From the cell containing the given text, extract its center point as (X, Y) coordinate. 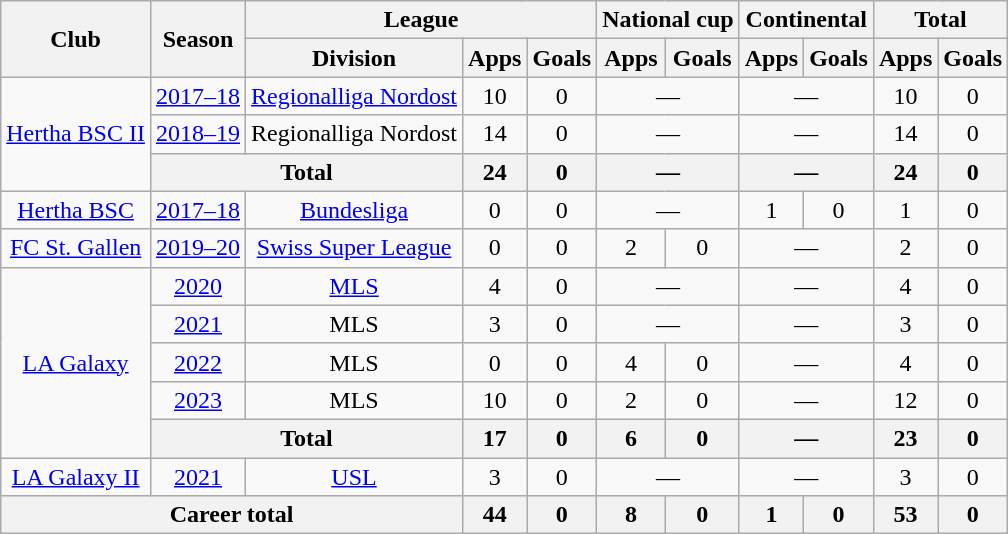
2022 (198, 362)
Division (354, 58)
Hertha BSC (76, 210)
LA Galaxy II (76, 477)
17 (495, 438)
LA Galaxy (76, 362)
8 (631, 515)
53 (905, 515)
Continental (806, 20)
FC St. Gallen (76, 248)
6 (631, 438)
National cup (668, 20)
Hertha BSC II (76, 134)
12 (905, 400)
2020 (198, 286)
Club (76, 39)
Career total (232, 515)
44 (495, 515)
2019–20 (198, 248)
Season (198, 39)
2018–19 (198, 134)
Swiss Super League (354, 248)
2023 (198, 400)
23 (905, 438)
Bundesliga (354, 210)
League (422, 20)
USL (354, 477)
